Return the [x, y] coordinate for the center point of the cell that contains the specified text.  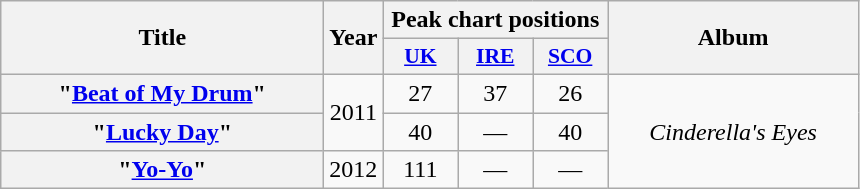
2011 [354, 112]
SCO [570, 57]
"Beat of My Drum" [162, 93]
26 [570, 93]
"Lucky Day" [162, 131]
Cinderella's Eyes [734, 131]
IRE [496, 57]
Peak chart positions [496, 20]
37 [496, 93]
UK [420, 57]
2012 [354, 170]
111 [420, 170]
27 [420, 93]
Title [162, 38]
Album [734, 38]
Year [354, 38]
"Yo-Yo" [162, 170]
